Determine the (X, Y) coordinate at the center of the cell enclosing the given text.  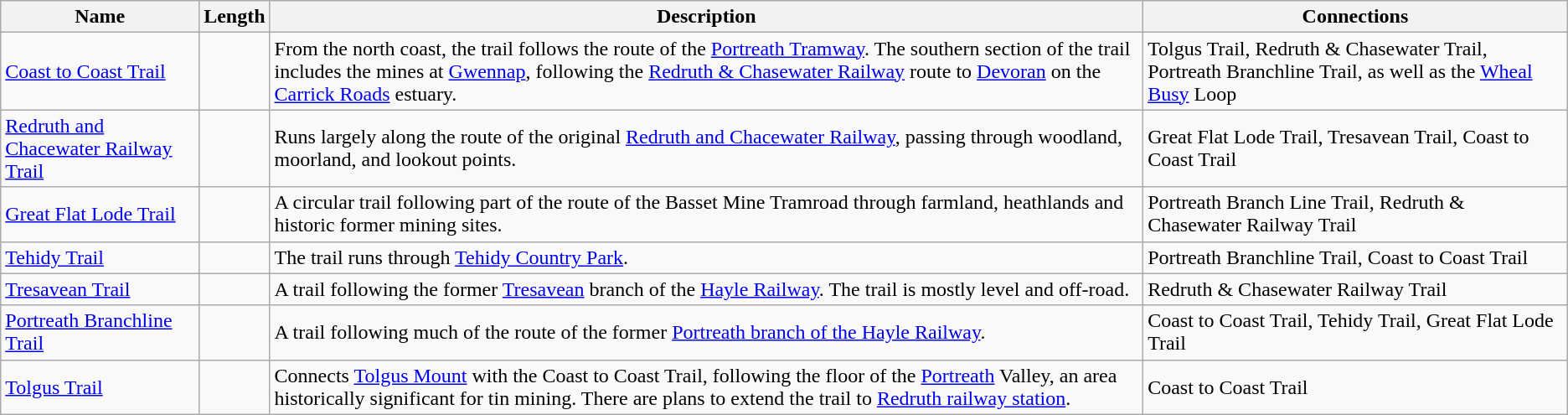
Portreath Branchline Trail (101, 332)
Great Flat Lode Trail, Tresavean Trail, Coast to Coast Trail (1355, 148)
A trail following much of the route of the former Portreath branch of the Hayle Railway. (707, 332)
Redruth and Chacewater Railway Trail (101, 148)
Portreath Branch Line Trail, Redruth & Chasewater Railway Trail (1355, 215)
Great Flat Lode Trail (101, 215)
Portreath Branchline Trail, Coast to Coast Trail (1355, 257)
Coast to Coast Trail, Tehidy Trail, Great Flat Lode Trail (1355, 332)
Runs largely along the route of the original Redruth and Chacewater Railway, passing through woodland, moorland, and lookout points. (707, 148)
The trail runs through Tehidy Country Park. (707, 257)
Tolgus Trail (101, 387)
Tolgus Trail, Redruth & Chasewater Trail, Portreath Branchline Trail, as well as the Wheal Busy Loop (1355, 71)
A trail following the former Tresavean branch of the Hayle Railway. The trail is mostly level and off-road. (707, 289)
Length (235, 17)
Tehidy Trail (101, 257)
Redruth & Chasewater Railway Trail (1355, 289)
Name (101, 17)
Tresavean Trail (101, 289)
A circular trail following part of the route of the Basset Mine Tramroad through farmland, heathlands and historic former mining sites. (707, 215)
Connections (1355, 17)
Description (707, 17)
